For the text-containing cell, return its midpoint in [X, Y] coordinate format. 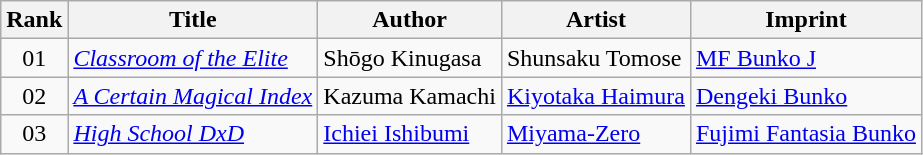
Dengeki Bunko [806, 96]
Miyama-Zero [596, 134]
Artist [596, 20]
Ichiei Ishibumi [410, 134]
High School DxD [193, 134]
Shōgo Kinugasa [410, 58]
A Certain Magical Index [193, 96]
Kiyotaka Haimura [596, 96]
02 [34, 96]
MF Bunko J [806, 58]
Kazuma Kamachi [410, 96]
Shunsaku Tomose [596, 58]
Fujimi Fantasia Bunko [806, 134]
03 [34, 134]
01 [34, 58]
Author [410, 20]
Imprint [806, 20]
Rank [34, 20]
Classroom of the Elite [193, 58]
Title [193, 20]
